Output the (x, y) coordinate of the center of the cell containing the given text.  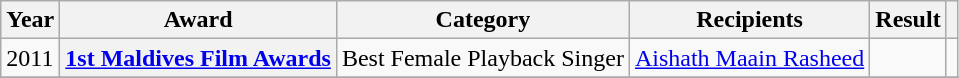
Category (482, 20)
Best Female Playback Singer (482, 58)
Award (198, 20)
1st Maldives Film Awards (198, 58)
Aishath Maain Rasheed (749, 58)
Result (908, 20)
2011 (30, 58)
Year (30, 20)
Recipients (749, 20)
